Return [X, Y] of the center of cell containing provided text 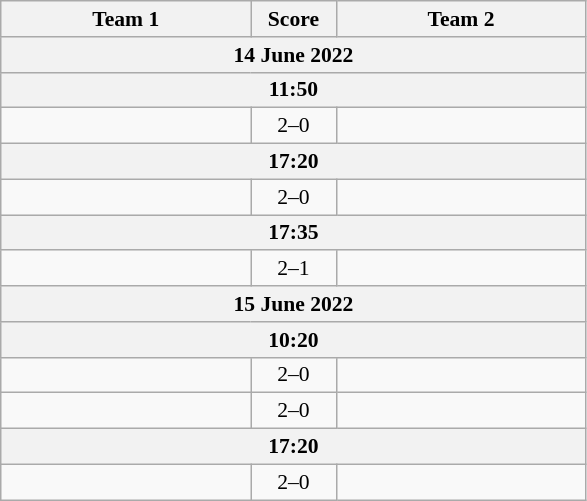
Score [294, 19]
2–1 [294, 269]
17:35 [294, 233]
15 June 2022 [294, 304]
10:20 [294, 340]
14 June 2022 [294, 55]
Team 1 [126, 19]
11:50 [294, 90]
Team 2 [461, 19]
